Scan for the cell matching the given text and deliver its [X, Y] coordinate at center. 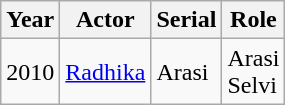
Serial [186, 20]
Role [254, 20]
Year [30, 20]
Actor [106, 20]
Radhika [106, 72]
ArasiSelvi [254, 72]
2010 [30, 72]
Arasi [186, 72]
